Return the [x, y] coordinate for the center point of the cell that contains the specified text.  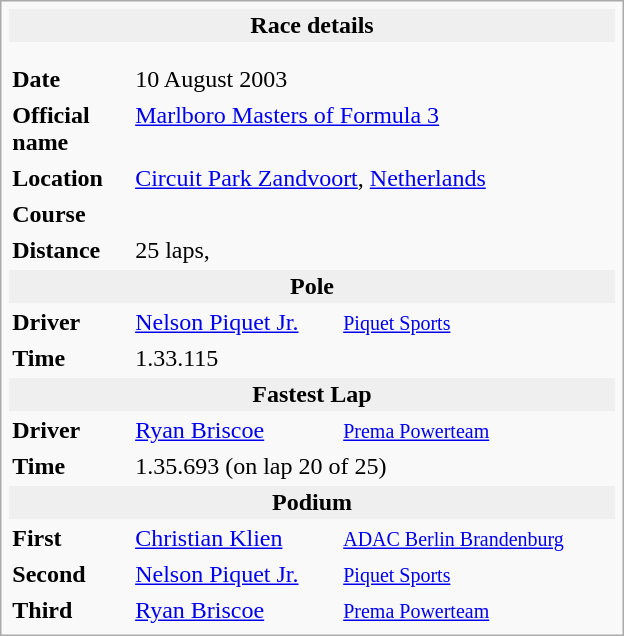
Fastest Lap [312, 394]
Course [69, 214]
1.33.115 [374, 358]
Christian Klien [234, 538]
Distance [69, 250]
10 August 2003 [234, 80]
Official name [69, 129]
Podium [312, 502]
Date [69, 80]
ADAC Berlin Brandenburg [477, 538]
Marlboro Masters of Formula 3 [374, 129]
Third [69, 610]
Location [69, 178]
Second [69, 574]
1.35.693 (on lap 20 of 25) [374, 466]
Race details [312, 26]
Pole [312, 286]
Circuit Park Zandvoort, Netherlands [374, 178]
First [69, 538]
25 laps, [374, 250]
